Return (X, Y) of the center of cell containing provided text 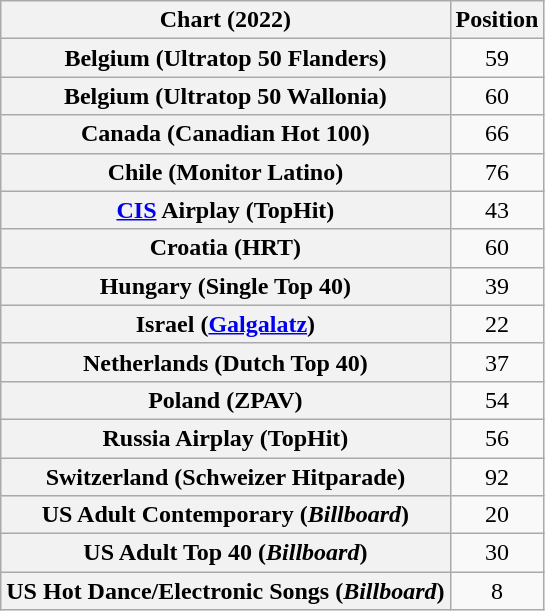
56 (497, 438)
Position (497, 20)
37 (497, 362)
Canada (Canadian Hot 100) (226, 134)
US Hot Dance/Electronic Songs (Billboard) (226, 591)
59 (497, 58)
76 (497, 172)
US Adult Top 40 (Billboard) (226, 553)
Russia Airplay (TopHit) (226, 438)
39 (497, 286)
Netherlands (Dutch Top 40) (226, 362)
Israel (Galgalatz) (226, 324)
Hungary (Single Top 40) (226, 286)
20 (497, 515)
Croatia (HRT) (226, 248)
8 (497, 591)
Belgium (Ultratop 50 Flanders) (226, 58)
66 (497, 134)
Poland (ZPAV) (226, 400)
22 (497, 324)
Belgium (Ultratop 50 Wallonia) (226, 96)
30 (497, 553)
Chile (Monitor Latino) (226, 172)
54 (497, 400)
92 (497, 477)
43 (497, 210)
Chart (2022) (226, 20)
Switzerland (Schweizer Hitparade) (226, 477)
CIS Airplay (TopHit) (226, 210)
US Adult Contemporary (Billboard) (226, 515)
